Return the (x, y) coordinate for the center point of the cell that contains the specified text.  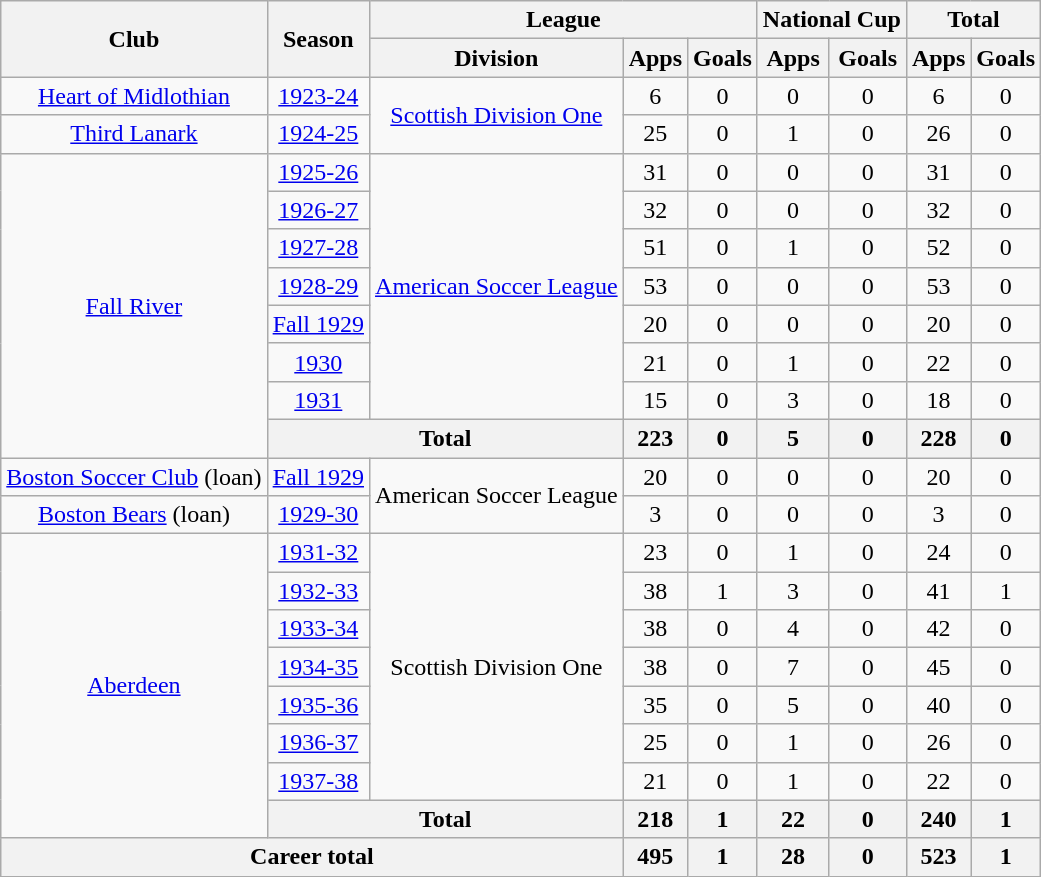
24 (938, 553)
7 (793, 667)
1931-32 (318, 553)
Third Lanark (134, 134)
1923-24 (318, 96)
4 (793, 629)
1934-35 (318, 667)
Fall River (134, 305)
223 (655, 438)
1935-36 (318, 705)
15 (655, 400)
23 (655, 553)
Division (497, 58)
Aberdeen (134, 686)
1927-28 (318, 248)
45 (938, 667)
1930 (318, 362)
28 (793, 857)
51 (655, 248)
228 (938, 438)
1929-30 (318, 515)
1936-37 (318, 743)
Career total (312, 857)
42 (938, 629)
35 (655, 705)
Season (318, 39)
52 (938, 248)
240 (938, 819)
National Cup (832, 20)
495 (655, 857)
Boston Soccer Club (loan) (134, 477)
523 (938, 857)
18 (938, 400)
1926-27 (318, 210)
1932-33 (318, 591)
1933-34 (318, 629)
41 (938, 591)
Heart of Midlothian (134, 96)
Boston Bears (loan) (134, 515)
League (564, 20)
1931 (318, 400)
1937-38 (318, 781)
218 (655, 819)
1928-29 (318, 286)
40 (938, 705)
1924-25 (318, 134)
1925-26 (318, 172)
Club (134, 39)
